Return the (x, y) coordinate for the center point of the cell that contains the specified text.  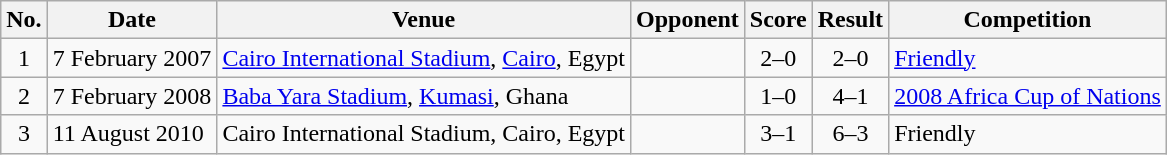
Opponent (688, 20)
Competition (1028, 20)
6–3 (850, 134)
3–1 (778, 134)
7 February 2008 (132, 96)
11 August 2010 (132, 134)
7 February 2007 (132, 58)
1 (24, 58)
No. (24, 20)
Baba Yara Stadium, Kumasi, Ghana (424, 96)
4–1 (850, 96)
3 (24, 134)
Venue (424, 20)
Result (850, 20)
2 (24, 96)
2008 Africa Cup of Nations (1028, 96)
Score (778, 20)
Date (132, 20)
1–0 (778, 96)
